Return the (x, y) coordinate for the center point of the cell that contains the specified text.  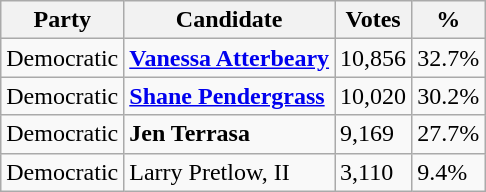
Votes (374, 20)
Shane Pendergrass (230, 96)
Larry Pretlow, II (230, 172)
Candidate (230, 20)
10,020 (374, 96)
27.7% (448, 134)
% (448, 20)
Jen Terrasa (230, 134)
9,169 (374, 134)
Party (62, 20)
3,110 (374, 172)
30.2% (448, 96)
10,856 (374, 58)
Vanessa Atterbeary (230, 58)
9.4% (448, 172)
32.7% (448, 58)
